From the cell containing the given text, extract its center point as (x, y) coordinate. 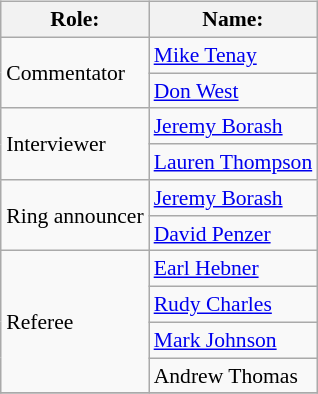
Ring announcer (74, 216)
Referee (74, 322)
Lauren Thompson (234, 162)
Interviewer (74, 144)
Name: (234, 20)
Mark Johnson (234, 340)
Mike Tenay (234, 55)
David Penzer (234, 233)
Role: (74, 20)
Rudy Charles (234, 305)
Don West (234, 91)
Andrew Thomas (234, 376)
Commentator (74, 72)
Earl Hebner (234, 269)
